Return (x, y) of the center of cell containing provided text 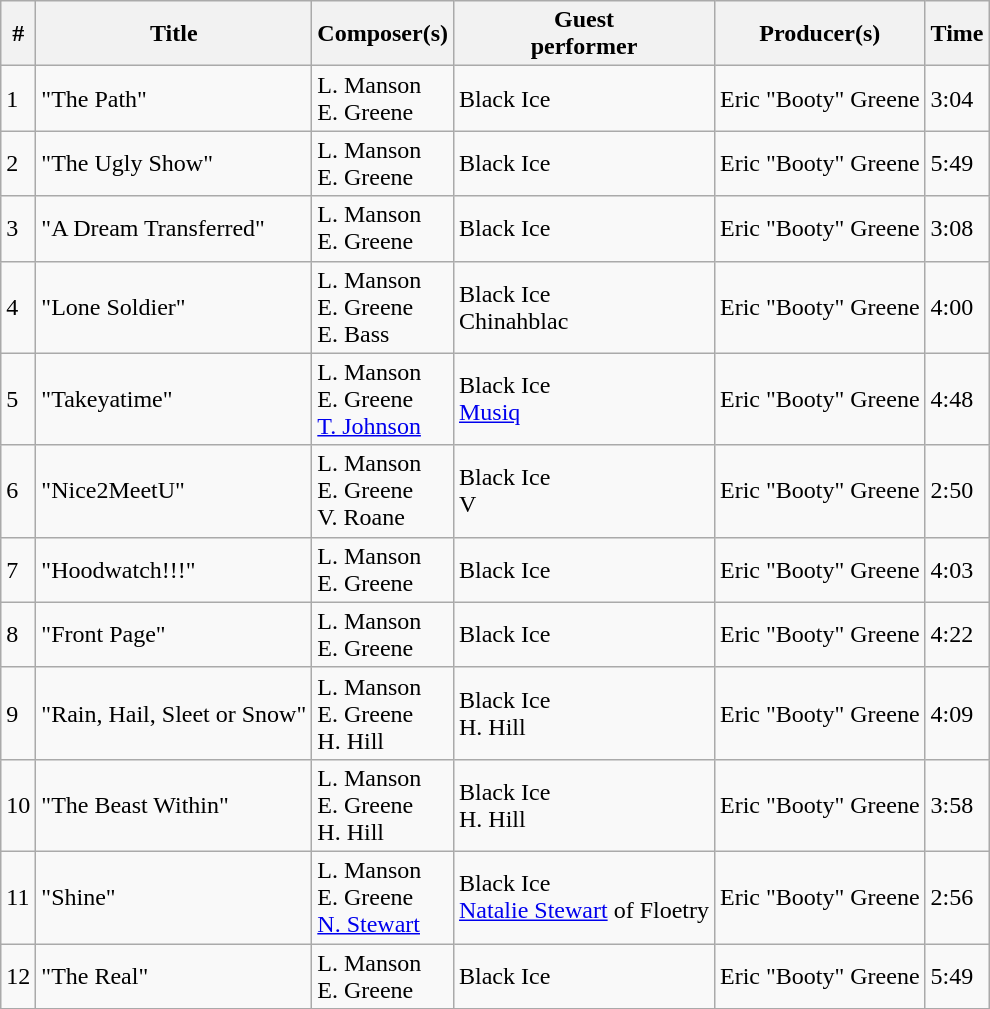
Black IceChinahblac (584, 307)
"The Real" (174, 976)
"Hoodwatch!!!" (174, 570)
12 (18, 976)
L. MansonE. GreeneV. Roane (383, 491)
"Nice2MeetU" (174, 491)
L. MansonE. GreeneE. Bass (383, 307)
4 (18, 307)
10 (18, 805)
Black IceV (584, 491)
2:56 (957, 897)
4:48 (957, 399)
4:09 (957, 713)
6 (18, 491)
1 (18, 98)
L. MansonE. GreeneT. Johnson (383, 399)
Producer(s) (820, 34)
9 (18, 713)
Title (174, 34)
"Rain, Hail, Sleet or Snow" (174, 713)
Guestperformer (584, 34)
"Takeyatime" (174, 399)
"Shine" (174, 897)
7 (18, 570)
Black IceMusiq (584, 399)
"The Path" (174, 98)
"The Beast Within" (174, 805)
"Front Page" (174, 634)
3:04 (957, 98)
2:50 (957, 491)
3:08 (957, 228)
"The Ugly Show" (174, 164)
3:58 (957, 805)
Black IceNatalie Stewart of Floetry (584, 897)
11 (18, 897)
# (18, 34)
L. MansonE. GreeneN. Stewart (383, 897)
Time (957, 34)
4:03 (957, 570)
Composer(s) (383, 34)
4:00 (957, 307)
"Lone Soldier" (174, 307)
4:22 (957, 634)
5 (18, 399)
8 (18, 634)
2 (18, 164)
3 (18, 228)
"A Dream Transferred" (174, 228)
